Find where the given text appears and provide that cell's center as (X, Y) coordinate. 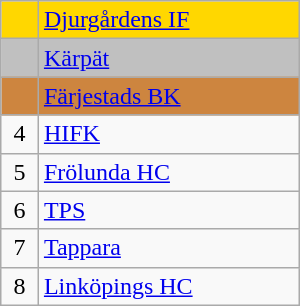
4 (20, 134)
8 (20, 286)
5 (20, 172)
7 (20, 248)
Kärpät (168, 58)
Tappara (168, 248)
Färjestads BK (168, 96)
TPS (168, 210)
HIFK (168, 134)
6 (20, 210)
Frölunda HC (168, 172)
Djurgårdens IF (168, 20)
Linköpings HC (168, 286)
